Provide the [X, Y] coordinate of the cell's center where the given text is located.  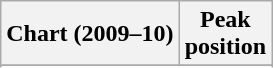
Chart (2009–10) [90, 34]
Peakposition [225, 34]
